For the text-containing cell, return its midpoint in [X, Y] coordinate format. 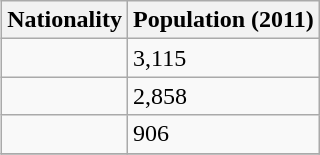
2,858 [223, 96]
Population (2011) [223, 20]
3,115 [223, 58]
Nationality [65, 20]
906 [223, 134]
